For the text-containing cell, return its midpoint in (x, y) coordinate format. 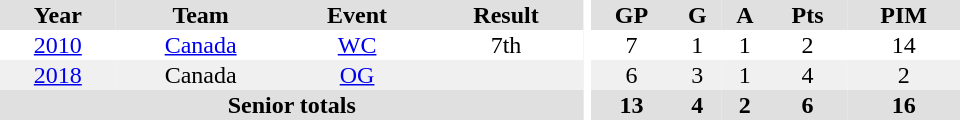
G (698, 15)
PIM (904, 15)
16 (904, 105)
2010 (58, 45)
Result (506, 15)
GP (631, 15)
3 (698, 75)
7th (506, 45)
Event (358, 15)
Pts (808, 15)
Year (58, 15)
Senior totals (292, 105)
7 (631, 45)
13 (631, 105)
14 (904, 45)
OG (358, 75)
2018 (58, 75)
WC (358, 45)
Team (201, 15)
A (745, 15)
